Pinpoint the cell where the given text exists, returning its (x, y) midpoint coordinate. 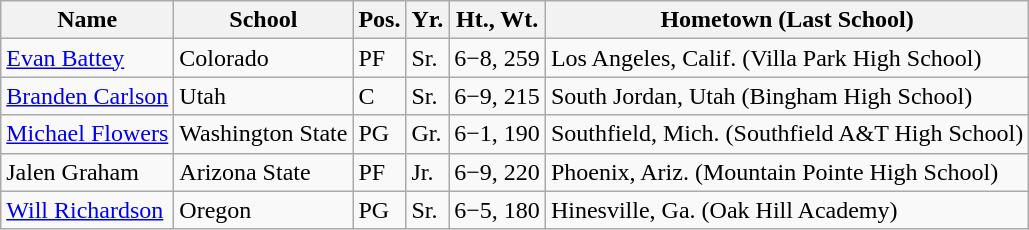
Will Richardson (88, 210)
Hometown (Last School) (786, 20)
Branden Carlson (88, 96)
Washington State (264, 134)
Phoenix, Ariz. (Mountain Pointe High School) (786, 172)
Ht., Wt. (498, 20)
Jr. (428, 172)
School (264, 20)
Michael Flowers (88, 134)
Gr. (428, 134)
Pos. (380, 20)
6−5, 180 (498, 210)
Southfield, Mich. (Southfield A&T High School) (786, 134)
Jalen Graham (88, 172)
Utah (264, 96)
C (380, 96)
Colorado (264, 58)
Oregon (264, 210)
6−9, 215 (498, 96)
Hinesville, Ga. (Oak Hill Academy) (786, 210)
South Jordan, Utah (Bingham High School) (786, 96)
6−8, 259 (498, 58)
Yr. (428, 20)
Evan Battey (88, 58)
6−1, 190 (498, 134)
Name (88, 20)
6−9, 220 (498, 172)
Arizona State (264, 172)
Los Angeles, Calif. (Villa Park High School) (786, 58)
